Determine the (X, Y) coordinate at the center of the cell enclosing the given text.  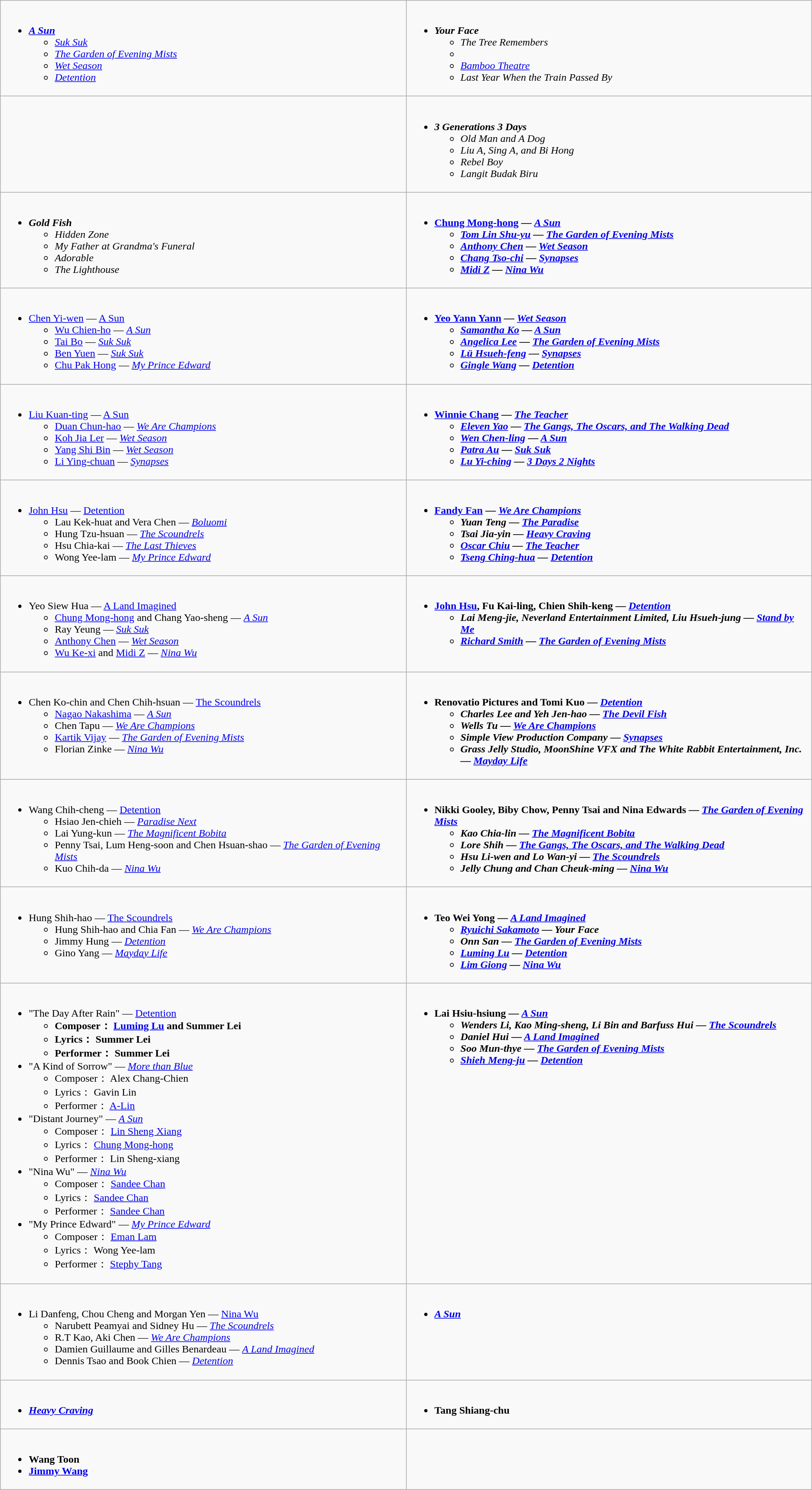
Fandy Fan — We Are ChampionsYuan Teng — The ParadiseTsai Jia-yin — Heavy CravingOscar Chiu — The TeacherTseng Ching-hua — Detention (609, 528)
3 Generations 3 DaysOld Man and A DogLiu A, Sing A, and Bi HongRebel BoyLangit Budak Biru (609, 144)
Gold FishHidden ZoneMy Father at Grandma's FuneralAdorableThe Lighthouse (203, 240)
Hung Shih-hao — The ScoundrelsHung Shih-hao and Chia Fan — We Are ChampionsJimmy Hung — DetentionGino Yang — Mayday Life (203, 935)
Yeo Yann Yann — Wet SeasonSamantha Ko — A SunAngelica Lee — The Garden of Evening MistsLü Hsueh-feng — SynapsesGingle Wang — Detention (609, 336)
John Hsu — DetentionLau Kek-huat and Vera Chen — BoluomiHung Tzu-hsuan — The ScoundrelsHsu Chia-kai — The Last ThievesWong Yee-lam — My Prince Edward (203, 528)
Wang ToonJimmy Wang (203, 1459)
Liu Kuan-ting — A SunDuan Chun-hao — We Are ChampionsKoh Jia Ler — Wet SeasonYang Shi Bin — Wet SeasonLi Ying-chuan — Synapses (203, 432)
Teo Wei Yong — A Land ImaginedRyuichi Sakamoto — Your FaceOnn San — The Garden of Evening MistsLuming Lu — DetentionLim Giong — Nina Wu (609, 935)
Heavy Craving (203, 1404)
Chen Yi-wen — A SunWu Chien-ho — A SunTai Bo — Suk SukBen Yuen — Suk SukChu Pak Hong — My Prince Edward (203, 336)
Chung Mong-hong — A SunTom Lin Shu-yu — The Garden of Evening MistsAnthony Chen — Wet SeasonChang Tso-chi — SynapsesMidi Z — Nina Wu (609, 240)
A Sun (609, 1332)
Yeo Siew Hua — A Land ImaginedChung Mong-hong and Chang Yao-sheng — A SunRay Yeung — Suk SukAnthony Chen — Wet SeasonWu Ke-xi and Midi Z — Nina Wu (203, 624)
Your FaceThe Tree RemembersBamboo TheatreLast Year When the Train Passed By (609, 49)
A SunSuk SukThe Garden of Evening MistsWet SeasonDetention (203, 49)
Tang Shiang-chu (609, 1404)
